From the cell containing the given text, extract its center point as [x, y] coordinate. 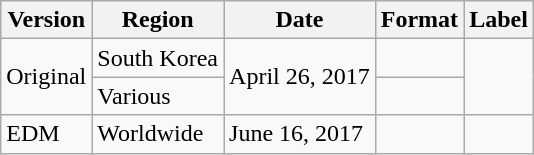
Various [158, 96]
Date [300, 20]
Worldwide [158, 134]
EDM [46, 134]
South Korea [158, 58]
Region [158, 20]
Version [46, 20]
Format [419, 20]
Original [46, 77]
Label [499, 20]
June 16, 2017 [300, 134]
April 26, 2017 [300, 77]
